Capture the cell that displays the provided text and extract its (X, Y) central coordinate. 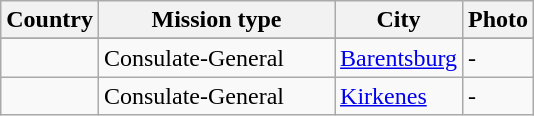
City (399, 20)
Mission type (216, 20)
Barentsburg (399, 58)
Kirkenes (399, 96)
Country (50, 20)
Photo (498, 20)
